Scan for the cell matching the given text and deliver its (x, y) coordinate at center. 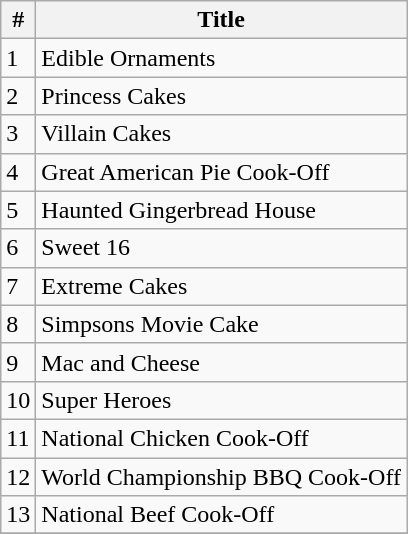
Sweet 16 (222, 248)
8 (18, 324)
Extreme Cakes (222, 286)
11 (18, 438)
# (18, 20)
4 (18, 172)
2 (18, 96)
Princess Cakes (222, 96)
Great American Pie Cook-Off (222, 172)
1 (18, 58)
Haunted Gingerbread House (222, 210)
3 (18, 134)
Villain Cakes (222, 134)
10 (18, 400)
World Championship BBQ Cook-Off (222, 477)
Super Heroes (222, 400)
National Beef Cook-Off (222, 515)
Edible Ornaments (222, 58)
Title (222, 20)
7 (18, 286)
5 (18, 210)
Simpsons Movie Cake (222, 324)
Mac and Cheese (222, 362)
National Chicken Cook-Off (222, 438)
6 (18, 248)
13 (18, 515)
9 (18, 362)
12 (18, 477)
